Locate the cell with the specified text and output its [x, y] center coordinate. 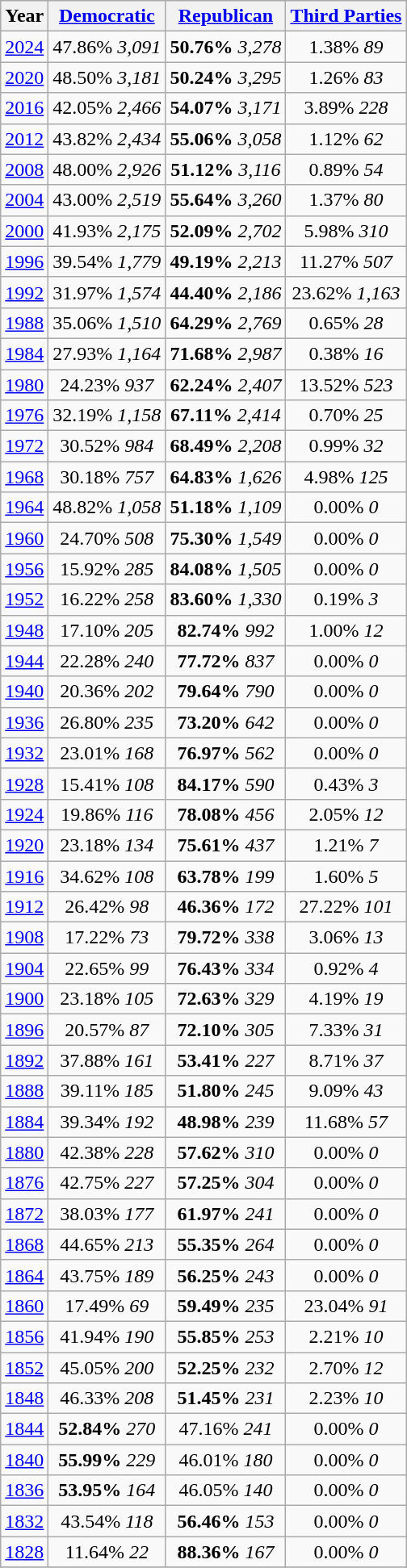
2000 [24, 231]
1.60% 5 [346, 876]
23.62% 1,163 [346, 292]
50.24% 3,295 [226, 77]
0.38% 16 [346, 353]
51.80% 245 [226, 1091]
1988 [24, 323]
43.82% 2,434 [107, 139]
19.86% 116 [107, 814]
Democratic [107, 16]
1908 [24, 938]
1976 [24, 416]
1844 [24, 1429]
71.68% 2,987 [226, 353]
44.65% 213 [107, 1244]
11.64% 22 [107, 1552]
51.45% 231 [226, 1399]
52.84% 270 [107, 1429]
1948 [24, 630]
64.83% 1,626 [226, 477]
1900 [24, 999]
0.92% 4 [346, 968]
67.11% 2,414 [226, 416]
30.52% 984 [107, 446]
46.33% 208 [107, 1399]
Republican [226, 16]
84.17% 590 [226, 784]
79.72% 338 [226, 938]
1956 [24, 569]
1832 [24, 1521]
59.49% 235 [226, 1306]
1868 [24, 1244]
1860 [24, 1306]
39.34% 192 [107, 1122]
3.89% 228 [346, 108]
63.78% 199 [226, 876]
23.18% 134 [107, 845]
2004 [24, 200]
1968 [24, 477]
1972 [24, 446]
57.62% 310 [226, 1152]
1.00% 12 [346, 630]
0.89% 54 [346, 169]
88.36% 167 [226, 1552]
1840 [24, 1460]
2020 [24, 77]
1848 [24, 1399]
75.61% 437 [226, 845]
11.27% 507 [346, 261]
1960 [24, 538]
30.18% 757 [107, 477]
1896 [24, 1030]
1.26% 83 [346, 77]
39.11% 185 [107, 1091]
51.18% 1,109 [226, 508]
16.22% 258 [107, 600]
55.99% 229 [107, 1460]
0.65% 28 [346, 323]
0.99% 32 [346, 446]
1912 [24, 907]
15.92% 285 [107, 569]
1928 [24, 784]
46.05% 140 [226, 1491]
48.00% 2,926 [107, 169]
54.07% 3,171 [226, 108]
56.46% 153 [226, 1521]
42.75% 227 [107, 1183]
1932 [24, 753]
38.03% 177 [107, 1214]
34.62% 108 [107, 876]
51.12% 3,116 [226, 169]
35.06% 1,510 [107, 323]
13.52% 523 [346, 385]
17.22% 73 [107, 938]
2.05% 12 [346, 814]
42.38% 228 [107, 1152]
53.95% 164 [107, 1491]
1916 [24, 876]
45.05% 200 [107, 1368]
46.01% 180 [226, 1460]
83.60% 1,330 [226, 600]
68.49% 2,208 [226, 446]
24.70% 508 [107, 538]
47.86% 3,091 [107, 47]
1828 [24, 1552]
32.19% 1,158 [107, 416]
84.08% 1,505 [226, 569]
2024 [24, 47]
31.97% 1,574 [107, 292]
73.20% 642 [226, 722]
55.35% 264 [226, 1244]
43.75% 189 [107, 1275]
9.09% 43 [346, 1091]
55.64% 3,260 [226, 200]
48.50% 3,181 [107, 77]
1904 [24, 968]
1852 [24, 1368]
17.49% 69 [107, 1306]
1924 [24, 814]
0.70% 25 [346, 416]
57.25% 304 [226, 1183]
0.43% 3 [346, 784]
1.12% 62 [346, 139]
1964 [24, 508]
75.30% 1,549 [226, 538]
23.18% 105 [107, 999]
47.16% 241 [226, 1429]
4.98% 125 [346, 477]
8.71% 37 [346, 1060]
43.00% 2,519 [107, 200]
55.85% 253 [226, 1336]
4.19% 19 [346, 999]
26.80% 235 [107, 722]
2012 [24, 139]
1864 [24, 1275]
1872 [24, 1214]
1892 [24, 1060]
48.98% 239 [226, 1122]
1.37% 80 [346, 200]
37.88% 161 [107, 1060]
41.94% 190 [107, 1336]
26.42% 98 [107, 907]
2.21% 10 [346, 1336]
2008 [24, 169]
Third Parties [346, 16]
1876 [24, 1183]
1940 [24, 692]
1944 [24, 661]
0.19% 3 [346, 600]
44.40% 2,186 [226, 292]
1856 [24, 1336]
20.57% 87 [107, 1030]
39.54% 1,779 [107, 261]
52.09% 2,702 [226, 231]
76.43% 334 [226, 968]
1880 [24, 1152]
82.74% 992 [226, 630]
23.01% 168 [107, 753]
1952 [24, 600]
27.22% 101 [346, 907]
1884 [24, 1122]
49.19% 2,213 [226, 261]
1836 [24, 1491]
77.72% 837 [226, 661]
20.36% 202 [107, 692]
1920 [24, 845]
1.21% 7 [346, 845]
23.04% 91 [346, 1306]
3.06% 13 [346, 938]
5.98% 310 [346, 231]
41.93% 2,175 [107, 231]
1936 [24, 722]
72.63% 329 [226, 999]
53.41% 227 [226, 1060]
48.82% 1,058 [107, 508]
2.70% 12 [346, 1368]
1980 [24, 385]
55.06% 3,058 [226, 139]
Year [24, 16]
7.33% 31 [346, 1030]
64.29% 2,769 [226, 323]
24.23% 937 [107, 385]
43.54% 118 [107, 1521]
62.24% 2,407 [226, 385]
1888 [24, 1091]
72.10% 305 [226, 1030]
2016 [24, 108]
46.36% 172 [226, 907]
1984 [24, 353]
1996 [24, 261]
42.05% 2,466 [107, 108]
78.08% 456 [226, 814]
2.23% 10 [346, 1399]
76.97% 562 [226, 753]
22.28% 240 [107, 661]
15.41% 108 [107, 784]
27.93% 1,164 [107, 353]
1992 [24, 292]
79.64% 790 [226, 692]
50.76% 3,278 [226, 47]
52.25% 232 [226, 1368]
56.25% 243 [226, 1275]
11.68% 57 [346, 1122]
1.38% 89 [346, 47]
61.97% 241 [226, 1214]
22.65% 99 [107, 968]
17.10% 205 [107, 630]
